Detect which cell encompasses the target text, then output its [X, Y] center coordinate. 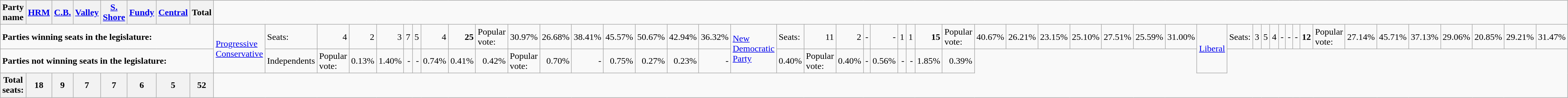
26.21% [1022, 37]
Total seats: [13, 85]
45.71% [1393, 37]
29.06% [1456, 37]
1.85% [929, 61]
Fundy [142, 13]
Parties not winning seats in the legislature: [107, 61]
0.23% [683, 61]
25.59% [1150, 37]
0.74% [435, 61]
0.56% [884, 61]
6 [142, 85]
Party name [13, 13]
29.21% [1520, 37]
23.15% [1054, 37]
20.85% [1488, 37]
0.13% [363, 61]
C.B. [62, 13]
0.42% [492, 61]
Parties winning seats in the legislature: [107, 37]
0.41% [462, 61]
18 [39, 85]
27.14% [1361, 37]
Liberal [1212, 49]
9 [62, 85]
HRM [39, 13]
12 [1307, 37]
42.94% [683, 37]
Valley [87, 13]
0.70% [556, 61]
31.00% [1181, 37]
31.47% [1552, 37]
Total [202, 13]
Progressive Conservative [239, 49]
0.75% [619, 61]
45.57% [619, 37]
Central [173, 13]
Independents [291, 61]
27.51% [1117, 37]
40.67% [990, 37]
New Democratic Party [754, 49]
38.41% [587, 37]
25 [462, 37]
25.10% [1086, 37]
26.68% [556, 37]
0.39% [958, 61]
30.97% [524, 37]
0.27% [651, 61]
S. Shore [114, 13]
36.32% [715, 37]
52 [202, 85]
11 [820, 37]
1.40% [390, 61]
50.67% [651, 37]
15 [929, 37]
37.13% [1425, 37]
